Detect which cell encompasses the target text, then output its (x, y) center coordinate. 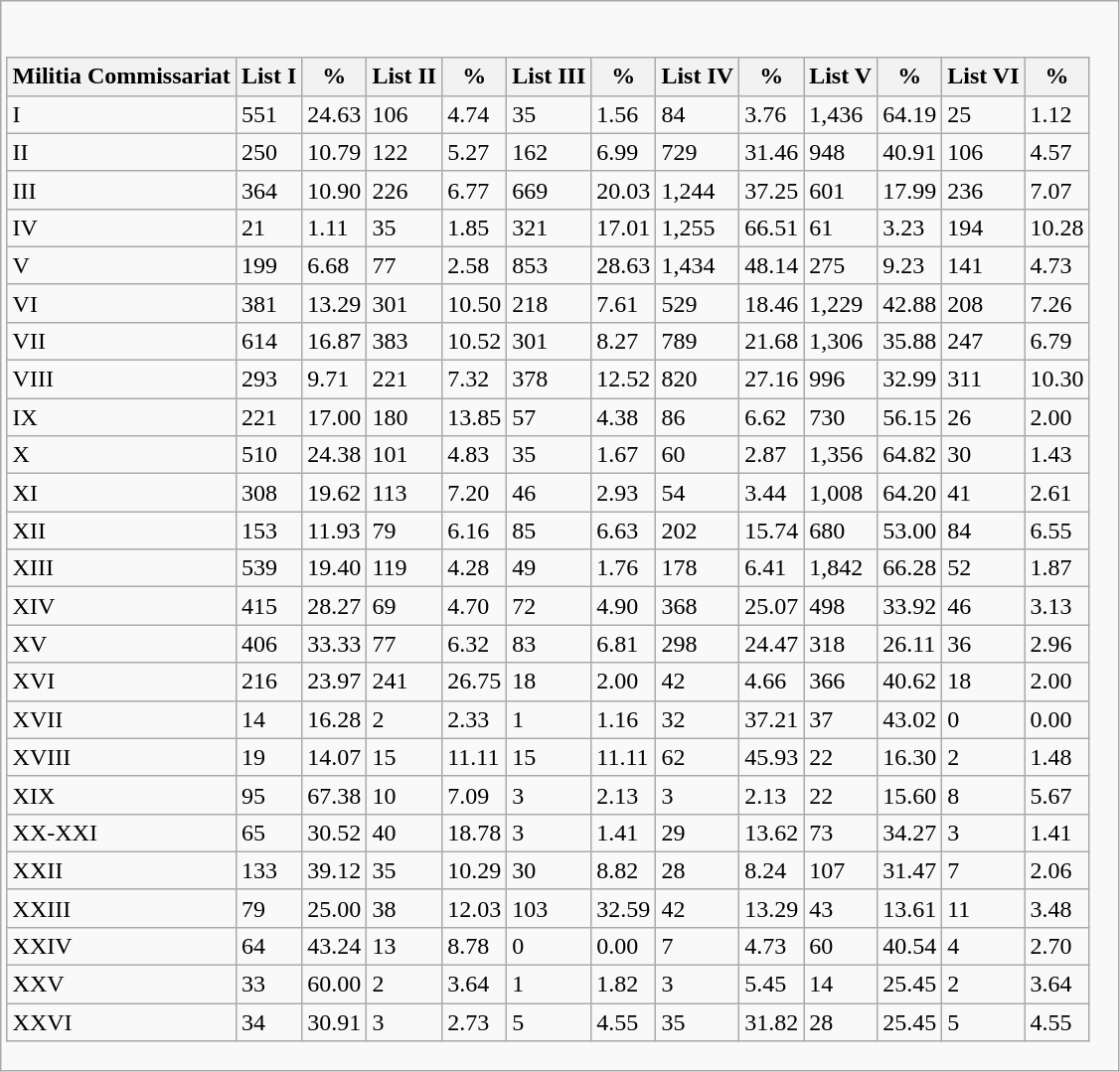
16.30 (910, 757)
529 (698, 303)
17.99 (910, 190)
1,008 (841, 493)
17.01 (624, 228)
6.68 (334, 265)
33.92 (910, 606)
Militia Commissariat (121, 77)
1.56 (624, 114)
10.29 (475, 870)
16.28 (334, 719)
247 (984, 341)
5.67 (1057, 795)
216 (268, 682)
6.77 (475, 190)
53.00 (910, 531)
VII (121, 341)
31.46 (771, 152)
2.06 (1057, 870)
25 (984, 114)
383 (404, 341)
List III (549, 77)
24.38 (334, 455)
7.07 (1057, 190)
2.61 (1057, 493)
33 (268, 985)
21.68 (771, 341)
54 (698, 493)
18.78 (475, 833)
9.23 (910, 265)
8 (984, 795)
729 (698, 152)
10.28 (1057, 228)
311 (984, 380)
3.76 (771, 114)
1,842 (841, 568)
381 (268, 303)
241 (404, 682)
10.79 (334, 152)
List IV (698, 77)
14.07 (334, 757)
1.11 (334, 228)
62 (698, 757)
321 (549, 228)
1,356 (841, 455)
4 (984, 946)
XVI (121, 682)
85 (549, 531)
6.63 (624, 531)
5.45 (771, 985)
498 (841, 606)
10.90 (334, 190)
40 (404, 833)
6.99 (624, 152)
4.90 (624, 606)
107 (841, 870)
24.47 (771, 644)
64.20 (910, 493)
4.83 (475, 455)
IV (121, 228)
13.85 (475, 417)
XXIV (121, 946)
64 (268, 946)
4.70 (475, 606)
680 (841, 531)
27.16 (771, 380)
10.50 (475, 303)
1,306 (841, 341)
6.79 (1057, 341)
40.62 (910, 682)
250 (268, 152)
40.91 (910, 152)
65 (268, 833)
49 (549, 568)
6.55 (1057, 531)
2.73 (475, 1022)
64.19 (910, 114)
35.88 (910, 341)
List V (841, 77)
15.60 (910, 795)
3.44 (771, 493)
List VI (984, 77)
XXVI (121, 1022)
614 (268, 341)
X (121, 455)
820 (698, 380)
601 (841, 190)
1,436 (841, 114)
2.58 (475, 265)
XIV (121, 606)
56.15 (910, 417)
31.82 (771, 1022)
66.51 (771, 228)
95 (268, 795)
25.00 (334, 908)
43 (841, 908)
415 (268, 606)
730 (841, 417)
8.24 (771, 870)
43.02 (910, 719)
133 (268, 870)
7.26 (1057, 303)
199 (268, 265)
236 (984, 190)
3.13 (1057, 606)
218 (549, 303)
19.40 (334, 568)
7.61 (624, 303)
1.16 (624, 719)
194 (984, 228)
208 (984, 303)
378 (549, 380)
15.74 (771, 531)
83 (549, 644)
32.59 (624, 908)
10 (404, 795)
List II (404, 77)
XX-XXI (121, 833)
XI (121, 493)
1.12 (1057, 114)
12.03 (475, 908)
34 (268, 1022)
43.24 (334, 946)
7.09 (475, 795)
6.81 (624, 644)
948 (841, 152)
101 (404, 455)
45.93 (771, 757)
29 (698, 833)
8.78 (475, 946)
IX (121, 417)
30.91 (334, 1022)
18.46 (771, 303)
48.14 (771, 265)
122 (404, 152)
37.21 (771, 719)
10.52 (475, 341)
64.82 (910, 455)
162 (549, 152)
1.85 (475, 228)
13.62 (771, 833)
38 (404, 908)
32 (698, 719)
178 (698, 568)
XVII (121, 719)
72 (549, 606)
1.82 (624, 985)
2.93 (624, 493)
1.67 (624, 455)
31.47 (910, 870)
11.93 (334, 531)
4.38 (624, 417)
789 (698, 341)
6.32 (475, 644)
2.33 (475, 719)
52 (984, 568)
13 (404, 946)
57 (549, 417)
XII (121, 531)
6.16 (475, 531)
368 (698, 606)
VI (121, 303)
28.63 (624, 265)
10.30 (1057, 380)
37 (841, 719)
26.11 (910, 644)
510 (268, 455)
1,244 (698, 190)
33.33 (334, 644)
1,229 (841, 303)
293 (268, 380)
24.63 (334, 114)
26 (984, 417)
1.48 (1057, 757)
17.00 (334, 417)
180 (404, 417)
19.62 (334, 493)
1.76 (624, 568)
4.57 (1057, 152)
406 (268, 644)
298 (698, 644)
318 (841, 644)
61 (841, 228)
308 (268, 493)
366 (841, 682)
25.07 (771, 606)
551 (268, 114)
226 (404, 190)
37.25 (771, 190)
36 (984, 644)
2.96 (1057, 644)
XXIII (121, 908)
32.99 (910, 380)
30.52 (334, 833)
669 (549, 190)
40.54 (910, 946)
4.28 (475, 568)
6.41 (771, 568)
19 (268, 757)
34.27 (910, 833)
XIII (121, 568)
16.87 (334, 341)
103 (549, 908)
II (121, 152)
7.20 (475, 493)
2.87 (771, 455)
12.52 (624, 380)
21 (268, 228)
5.27 (475, 152)
XV (121, 644)
23.97 (334, 682)
364 (268, 190)
8.27 (624, 341)
28.27 (334, 606)
XXII (121, 870)
9.71 (334, 380)
1.43 (1057, 455)
113 (404, 493)
2.70 (1057, 946)
26.75 (475, 682)
I (121, 114)
69 (404, 606)
66.28 (910, 568)
V (121, 265)
20.03 (624, 190)
3.23 (910, 228)
275 (841, 265)
60.00 (334, 985)
67.38 (334, 795)
539 (268, 568)
XXV (121, 985)
42.88 (910, 303)
7.32 (475, 380)
4.66 (771, 682)
6.62 (771, 417)
153 (268, 531)
3.48 (1057, 908)
73 (841, 833)
39.12 (334, 870)
119 (404, 568)
202 (698, 531)
853 (549, 265)
III (121, 190)
86 (698, 417)
8.82 (624, 870)
13.61 (910, 908)
141 (984, 265)
1,255 (698, 228)
XVIII (121, 757)
996 (841, 380)
VIII (121, 380)
41 (984, 493)
1.87 (1057, 568)
1,434 (698, 265)
11 (984, 908)
4.74 (475, 114)
List I (268, 77)
XIX (121, 795)
